Detect which cell encompasses the target text, then output its (X, Y) center coordinate. 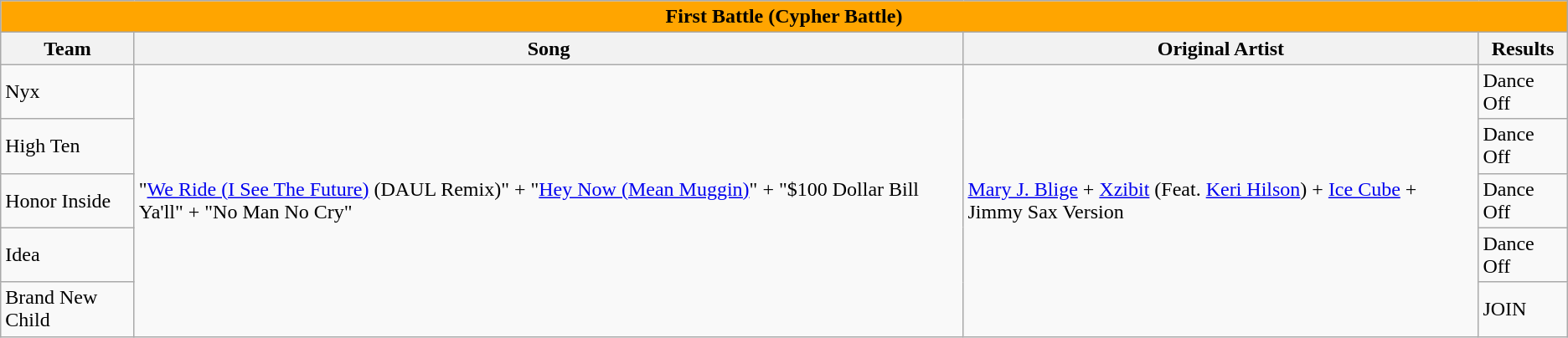
Results (1523, 49)
Brand New Child (67, 310)
Song (549, 49)
Team (67, 49)
"We Ride (I See The Future) (DAUL Remix)" + "Hey Now (Mean Muggin)" + "$100 Dollar Bill Ya'll" + "No Man No Cry" (549, 201)
JOIN (1523, 310)
Idea (67, 254)
Honor Inside (67, 201)
First Battle (Cypher Battle) (784, 17)
Mary J. Blige + Xzibit (Feat. Keri Hilson) + Ice Cube + Jimmy Sax Version (1221, 201)
Nyx (67, 92)
Original Artist (1221, 49)
High Ten (67, 146)
